Scan for the cell matching the given text and deliver its [x, y] coordinate at center. 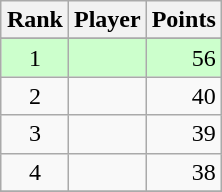
56 [184, 58]
2 [34, 96]
39 [184, 134]
40 [184, 96]
38 [184, 172]
1 [34, 58]
3 [34, 134]
Player [107, 20]
Points [184, 20]
4 [34, 172]
Rank [34, 20]
